From the cell containing the given text, extract its center point as (X, Y) coordinate. 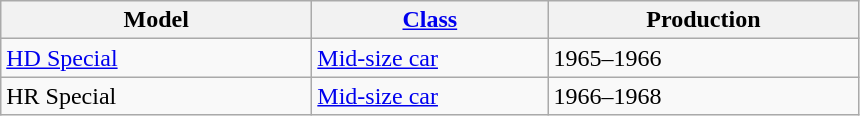
HD Special (156, 58)
Class (430, 20)
HR Special (156, 96)
Model (156, 20)
Production (704, 20)
1966–1968 (704, 96)
1965–1966 (704, 58)
